Locate the cell with the specified text and output its (X, Y) center coordinate. 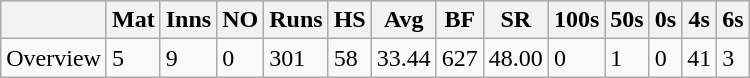
HS (350, 20)
4s (700, 20)
58 (350, 58)
3 (733, 58)
5 (133, 58)
NO (240, 20)
627 (460, 58)
Runs (296, 20)
6s (733, 20)
33.44 (404, 58)
0s (665, 20)
SR (516, 20)
48.00 (516, 58)
Overview (54, 58)
Inns (188, 20)
301 (296, 58)
BF (460, 20)
9 (188, 58)
100s (576, 20)
1 (627, 58)
41 (700, 58)
Avg (404, 20)
Mat (133, 20)
50s (627, 20)
